From the cell containing the given text, extract its center point as (X, Y) coordinate. 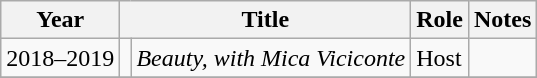
Year (60, 20)
Notes (502, 20)
Beauty, with Mica Viciconte (271, 58)
Role (440, 20)
2018–2019 (60, 58)
Title (266, 20)
Host (440, 58)
